Find where the given text appears and provide that cell's center as [x, y] coordinate. 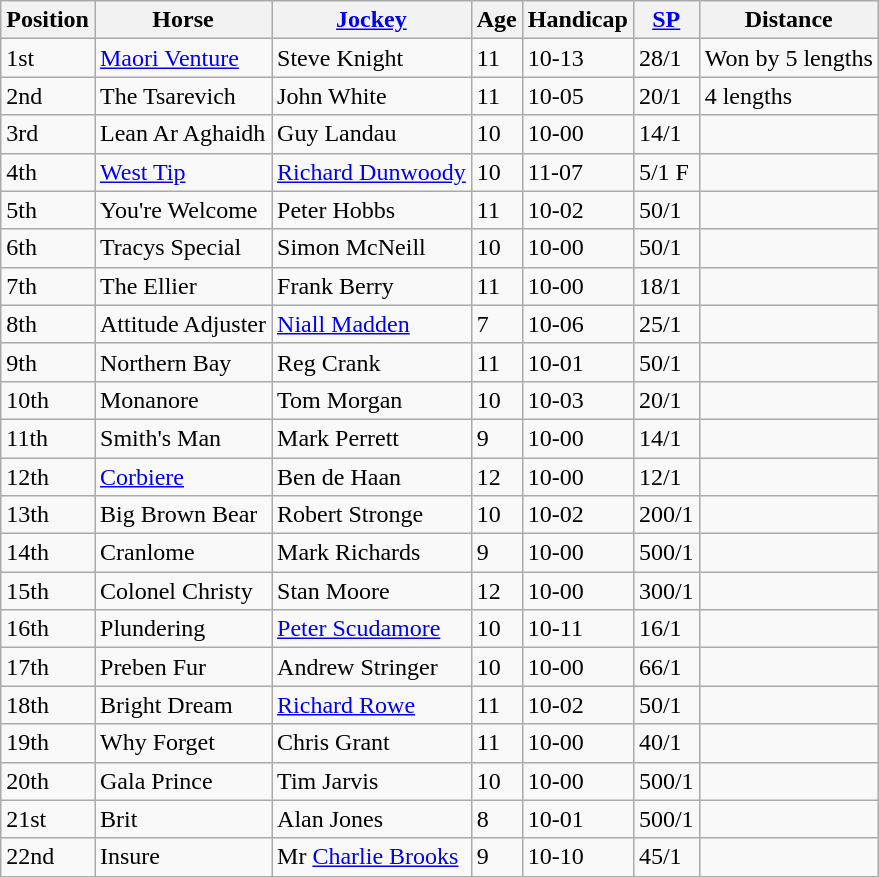
10-10 [578, 857]
Guy Landau [372, 134]
Robert Stronge [372, 515]
17th [48, 667]
200/1 [666, 515]
10-05 [578, 96]
10-03 [578, 400]
Richard Rowe [372, 705]
Chris Grant [372, 743]
The Ellier [182, 286]
4 lengths [788, 96]
Age [496, 20]
13th [48, 515]
45/1 [666, 857]
10th [48, 400]
10-13 [578, 58]
3rd [48, 134]
12/1 [666, 477]
Richard Dunwoody [372, 172]
6th [48, 248]
You're Welcome [182, 210]
Brit [182, 819]
Handicap [578, 20]
Why Forget [182, 743]
Northern Bay [182, 362]
8 [496, 819]
11th [48, 438]
Steve Knight [372, 58]
5/1 F [666, 172]
Tom Morgan [372, 400]
2nd [48, 96]
West Tip [182, 172]
40/1 [666, 743]
16/1 [666, 629]
Tracys Special [182, 248]
66/1 [666, 667]
Mark Perrett [372, 438]
Cranlome [182, 553]
Ben de Haan [372, 477]
Big Brown Bear [182, 515]
Bright Dream [182, 705]
18/1 [666, 286]
Reg Crank [372, 362]
John White [372, 96]
SP [666, 20]
Maori Venture [182, 58]
Smith's Man [182, 438]
9th [48, 362]
15th [48, 591]
25/1 [666, 324]
Distance [788, 20]
Corbiere [182, 477]
8th [48, 324]
Andrew Stringer [372, 667]
The Tsarevich [182, 96]
Attitude Adjuster [182, 324]
21st [48, 819]
Simon McNeill [372, 248]
Position [48, 20]
Lean Ar Aghaidh [182, 134]
Won by 5 lengths [788, 58]
7th [48, 286]
Preben Fur [182, 667]
Peter Hobbs [372, 210]
Colonel Christy [182, 591]
Frank Berry [372, 286]
10-06 [578, 324]
Niall Madden [372, 324]
14th [48, 553]
Alan Jones [372, 819]
10-11 [578, 629]
20th [48, 781]
Monanore [182, 400]
5th [48, 210]
Jockey [372, 20]
Stan Moore [372, 591]
Mr Charlie Brooks [372, 857]
16th [48, 629]
Peter Scudamore [372, 629]
Mark Richards [372, 553]
Tim Jarvis [372, 781]
Horse [182, 20]
300/1 [666, 591]
18th [48, 705]
Gala Prince [182, 781]
11-07 [578, 172]
19th [48, 743]
22nd [48, 857]
7 [496, 324]
1st [48, 58]
Plundering [182, 629]
28/1 [666, 58]
4th [48, 172]
Insure [182, 857]
12th [48, 477]
